Determine the [x, y] coordinate at the center of the cell enclosing the given text.  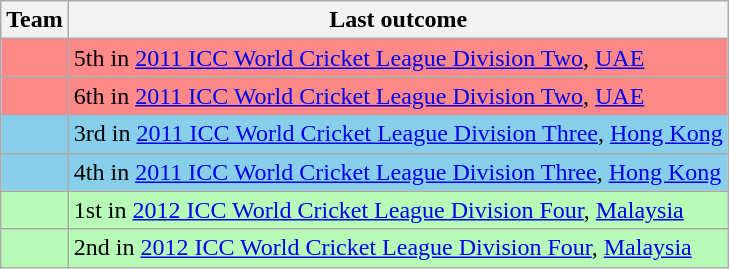
Team [35, 20]
Last outcome [398, 20]
6th in 2011 ICC World Cricket League Division Two, UAE [398, 96]
4th in 2011 ICC World Cricket League Division Three, Hong Kong [398, 172]
3rd in 2011 ICC World Cricket League Division Three, Hong Kong [398, 134]
1st in 2012 ICC World Cricket League Division Four, Malaysia [398, 210]
2nd in 2012 ICC World Cricket League Division Four, Malaysia [398, 248]
5th in 2011 ICC World Cricket League Division Two, UAE [398, 58]
